Scan for the cell matching the given text and deliver its [X, Y] coordinate at center. 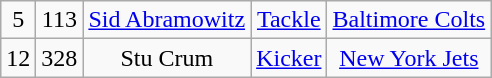
328 [60, 58]
113 [60, 20]
New York Jets [409, 58]
Baltimore Colts [409, 20]
5 [18, 20]
Tackle [289, 20]
Stu Crum [167, 58]
Kicker [289, 58]
12 [18, 58]
Sid Abramowitz [167, 20]
